Scan for the cell matching the given text and deliver its (X, Y) coordinate at center. 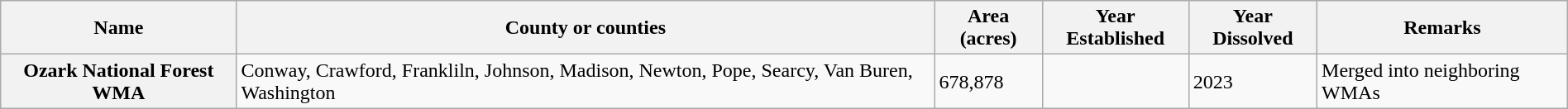
Merged into neighboring WMAs (1442, 81)
Conway, Crawford, Frankliln, Johnson, Madison, Newton, Pope, Searcy, Van Buren, Washington (586, 81)
Year Established (1115, 28)
2023 (1252, 81)
Name (119, 28)
Remarks (1442, 28)
Year Dissolved (1252, 28)
County or counties (586, 28)
678,878 (988, 81)
Ozark National Forest WMA (119, 81)
Area (acres) (988, 28)
